Search for the cell housing the specified text and yield its [X, Y] center coordinate. 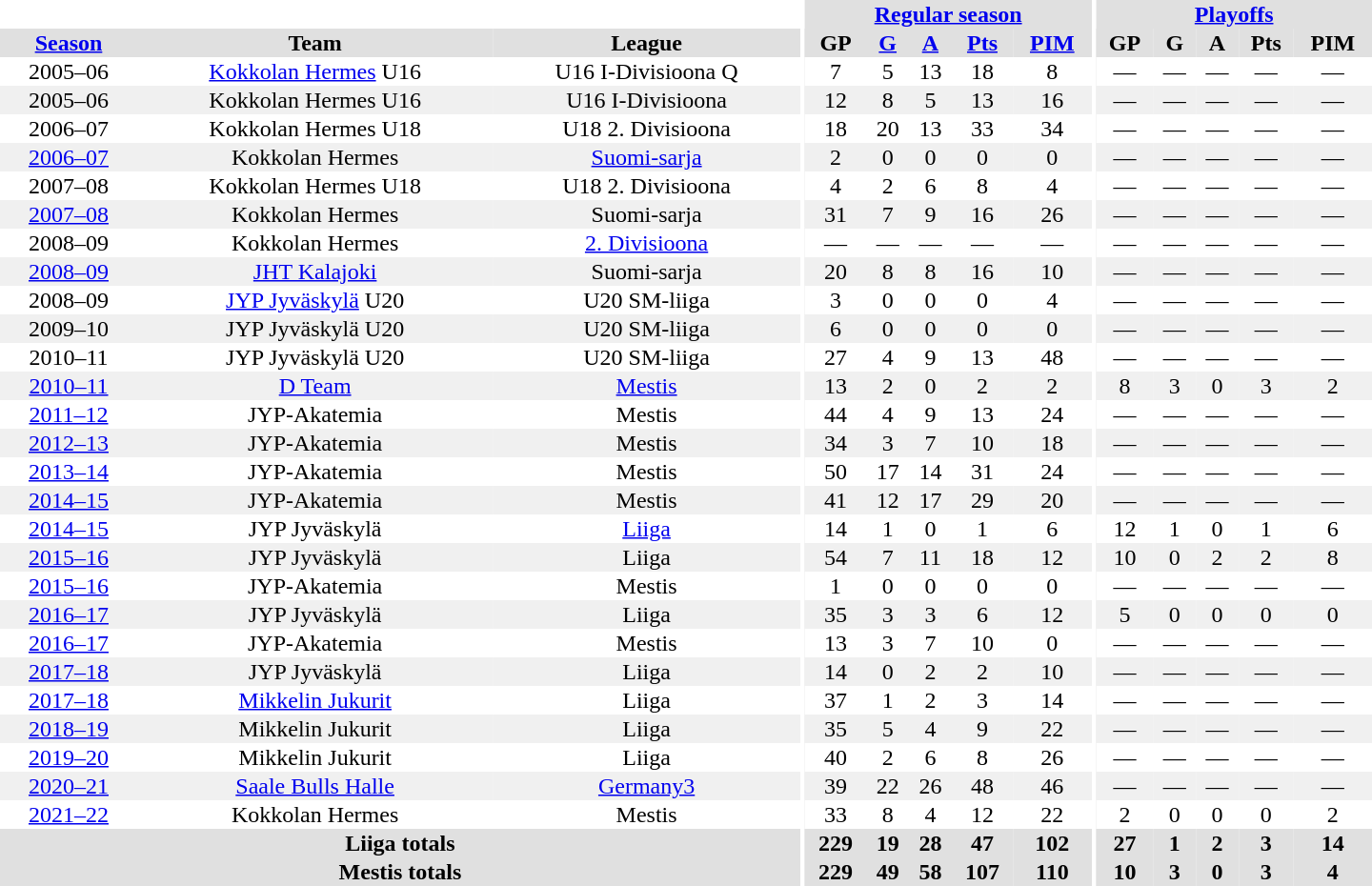
2012–13 [69, 443]
2018–19 [69, 729]
Saale Bulls Halle [314, 786]
46 [1052, 786]
Team [314, 43]
40 [837, 757]
28 [930, 843]
19 [888, 843]
107 [983, 872]
Regular season [949, 14]
League [646, 43]
Playoffs [1234, 14]
2021–22 [69, 815]
37 [837, 700]
58 [930, 872]
2013–14 [69, 472]
Mestis totals [400, 872]
49 [888, 872]
D Team [314, 386]
U16 I-Divisioona Q [646, 71]
Season [69, 43]
Germany3 [646, 786]
50 [837, 472]
41 [837, 500]
54 [837, 557]
11 [930, 557]
2011–12 [69, 414]
47 [983, 843]
39 [837, 786]
2020–21 [69, 786]
U16 I-Divisioona [646, 100]
110 [1052, 872]
2019–20 [69, 757]
Liiga totals [400, 843]
29 [983, 500]
44 [837, 414]
JHT Kalajoki [314, 272]
102 [1052, 843]
2009–10 [69, 329]
2. Divisioona [646, 243]
